Return [X, Y] of the center of cell containing provided text 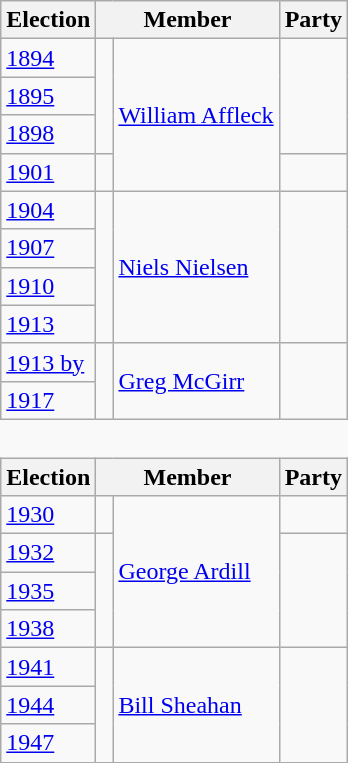
1913 by [48, 362]
1901 [48, 172]
1898 [48, 134]
1894 [48, 58]
1932 [48, 553]
Greg McGirr [196, 381]
1917 [48, 400]
William Affleck [196, 115]
1910 [48, 286]
Bill Sheahan [196, 705]
1941 [48, 667]
Niels Nielsen [196, 267]
1930 [48, 515]
1913 [48, 324]
1907 [48, 248]
1947 [48, 743]
1904 [48, 210]
1895 [48, 96]
George Ardill [196, 572]
1944 [48, 705]
1935 [48, 591]
1938 [48, 629]
